Extract the (x, y) coordinate from the center of the cell holding the provided text.  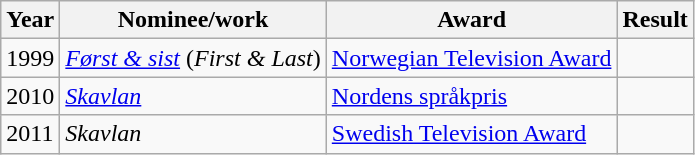
2010 (30, 96)
1999 (30, 58)
Result (655, 20)
Nordens språkpris (472, 96)
Først & sist (First & Last) (193, 58)
Nominee/work (193, 20)
Award (472, 20)
Norwegian Television Award (472, 58)
Year (30, 20)
2011 (30, 134)
Swedish Television Award (472, 134)
